Determine the [X, Y] coordinate at the center of the cell enclosing the given text.  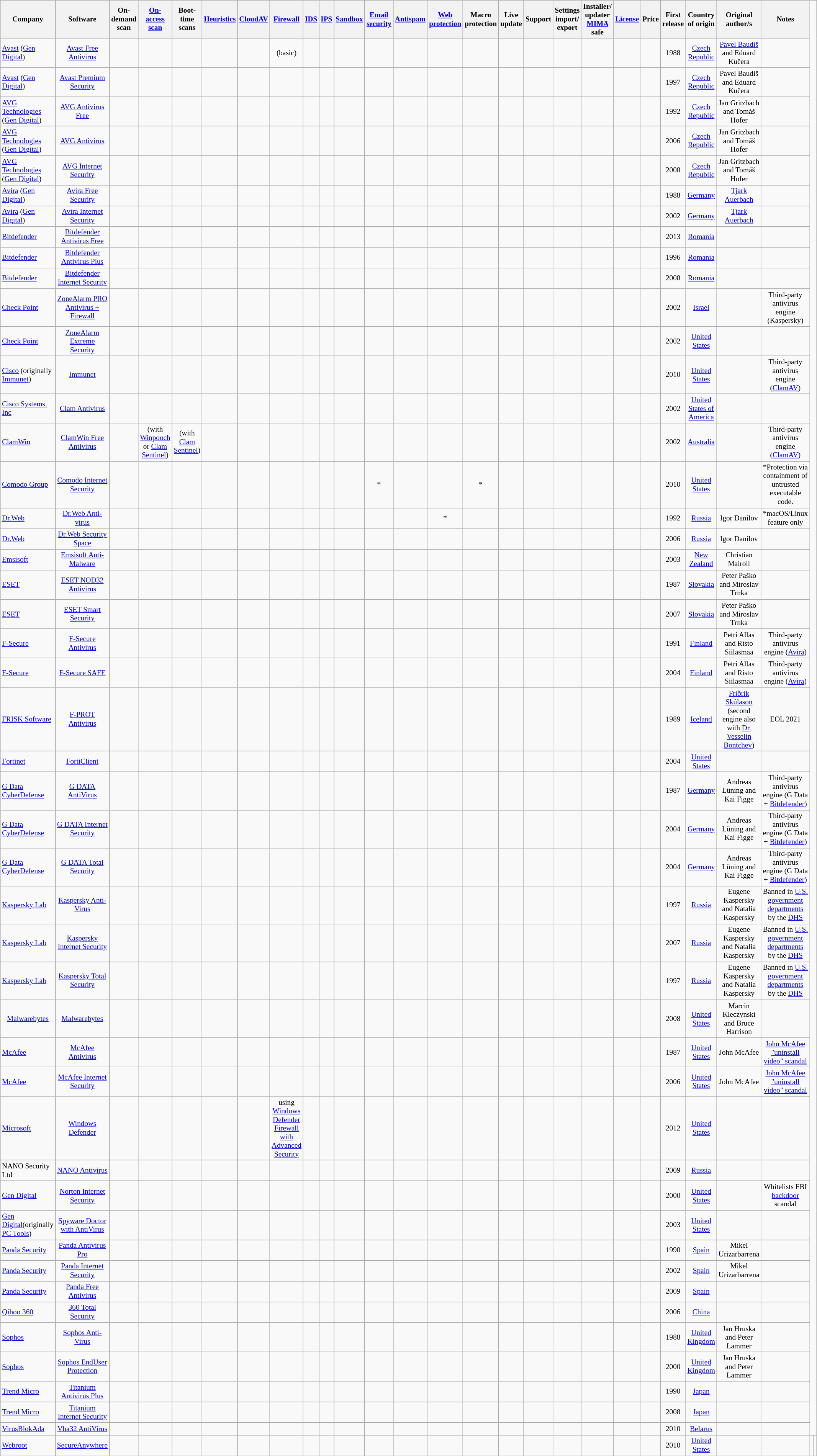
ClamWin Free Antivirus [82, 442]
NANO Security Ltd [28, 1171]
Macro protection [481, 19]
Whitelists FBI backdoor scandal [785, 1196]
AVG Antivirus [82, 141]
Marcin Kleczynskiand Bruce Harrison [739, 1019]
Avira Free Security [82, 195]
IDS [311, 19]
Third-party antivirus engine (Kaspersky) [785, 308]
(with Winpooch or Clam Sentinel) [155, 442]
ZoneAlarm Extreme Security [82, 342]
Israel [701, 308]
Cisco (originally Immunet) [28, 375]
Belarus [701, 1429]
Spyware Doctor with AntiVirus [82, 1225]
Company [28, 19]
G DATA AntiVirus [82, 791]
United States of America [701, 409]
Comodo Internet Security [82, 484]
*macOS/Linux feature only [785, 518]
F-PROT Antivirus [82, 719]
On-demandscan [124, 19]
Web protection [445, 19]
Christian Mairoll [739, 559]
Kaspersky Total Security [82, 980]
Firewall [287, 19]
Vba32 AntiVirus [82, 1429]
Microsoft [28, 1128]
F-Secure SAFE [82, 672]
Antispam [410, 19]
Titanium Internet Security [82, 1412]
Software [82, 19]
Gen Digital [28, 1196]
Comodo Group [28, 484]
Avast Free Antivirus [82, 53]
360 Total Security [82, 1312]
Emsisoft Anti-Malware [82, 559]
Notes [785, 19]
AVG Antivirus Free [82, 112]
CloudAV [254, 19]
Support [538, 19]
Immunet [82, 375]
1989 [673, 719]
Norton Internet Security [82, 1196]
Dr.Web Security Space [82, 539]
Iceland [701, 719]
Kaspersky Internet Security [82, 943]
ESET NOD32 Antivirus [82, 584]
(with Clam Sentinel) [187, 442]
Clam Antivirus [82, 409]
1991 [673, 643]
Heuristics [220, 19]
China [701, 1312]
Settings import/export [567, 19]
G DATA Internet Security [82, 829]
ESET Smart Security [82, 614]
McAfee Internet Security [82, 1081]
Liveupdate [511, 19]
Panda Internet Security [82, 1271]
2012 [673, 1128]
NANO Antivirus [82, 1171]
Email security [379, 19]
Panda Free Antivirus [82, 1291]
Avast Premium Security [82, 82]
F-Secure Antivirus [82, 643]
Dr.Web Anti-virus [82, 518]
Emsisoft [28, 559]
using Windows Defender Firewall with Advanced Security [287, 1128]
McAfee Antivirus [82, 1052]
2013 [673, 237]
Bitdefender Antivirus Plus [82, 257]
On-accessscan [155, 19]
VirusBlokAda [28, 1429]
Sandbox [349, 19]
*Protection via containment of untrusted executable code. [785, 484]
Panda Antivirus Pro [82, 1250]
New Zealand [701, 559]
AVG Internet Security [82, 170]
Sophos Anti-Virus [82, 1337]
Installer/ updater MIMA safe [598, 19]
License [627, 19]
Bitdefender Internet Security [82, 278]
Kaspersky Anti-Virus [82, 905]
Country of origin [701, 19]
SecureAnywhere [82, 1445]
Avira Internet Security [82, 216]
1996 [673, 257]
IPS [326, 19]
Fortinet [28, 762]
ClamWin [28, 442]
Friðrik Skúlason (second engine also with Dr. Vesselin Bontchev) [739, 719]
FRISK Software [28, 719]
FortiClient [82, 762]
Bitdefender Antivirus Free [82, 237]
Windows Defender [82, 1128]
Original author/s [739, 19]
ZoneAlarm PRO Antivirus + Firewall [82, 308]
EOL 2021 [785, 719]
Cisco Systems, Inc [28, 409]
G DATA Total Security [82, 867]
Gen Digital(originally PC Tools) [28, 1225]
Australia [701, 442]
Boot-timescans [187, 19]
Webroot [28, 1445]
(basic) [287, 53]
Price [651, 19]
First release [673, 19]
Titanium Antivirus Plus [82, 1392]
Qihoo 360 [28, 1312]
Sophos EndUser Protection [82, 1366]
